Scan for the cell matching the given text and deliver its (x, y) coordinate at center. 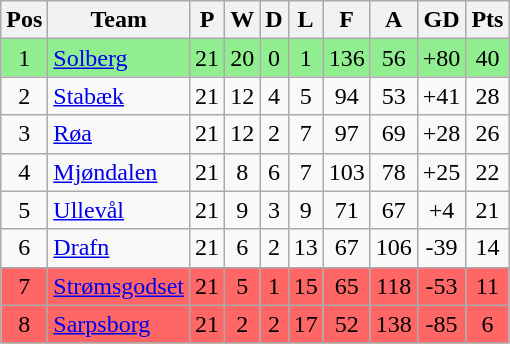
94 (346, 96)
Drafn (119, 248)
Pts (488, 20)
Røa (119, 134)
20 (242, 58)
Mjøndalen (119, 172)
-85 (442, 324)
Ullevål (119, 210)
-53 (442, 286)
53 (394, 96)
71 (346, 210)
L (306, 20)
D (274, 20)
118 (394, 286)
138 (394, 324)
136 (346, 58)
Pos (24, 20)
14 (488, 248)
Solberg (119, 58)
22 (488, 172)
Strømsgodset (119, 286)
40 (488, 58)
28 (488, 96)
11 (488, 286)
+4 (442, 210)
56 (394, 58)
78 (394, 172)
Team (119, 20)
26 (488, 134)
W (242, 20)
+41 (442, 96)
Sarpsborg (119, 324)
65 (346, 286)
A (394, 20)
+28 (442, 134)
P (208, 20)
0 (274, 58)
F (346, 20)
97 (346, 134)
-39 (442, 248)
106 (394, 248)
103 (346, 172)
Stabæk (119, 96)
52 (346, 324)
69 (394, 134)
17 (306, 324)
GD (442, 20)
+80 (442, 58)
15 (306, 286)
+25 (442, 172)
13 (306, 248)
